Pinpoint the cell where the given text exists, returning its [x, y] midpoint coordinate. 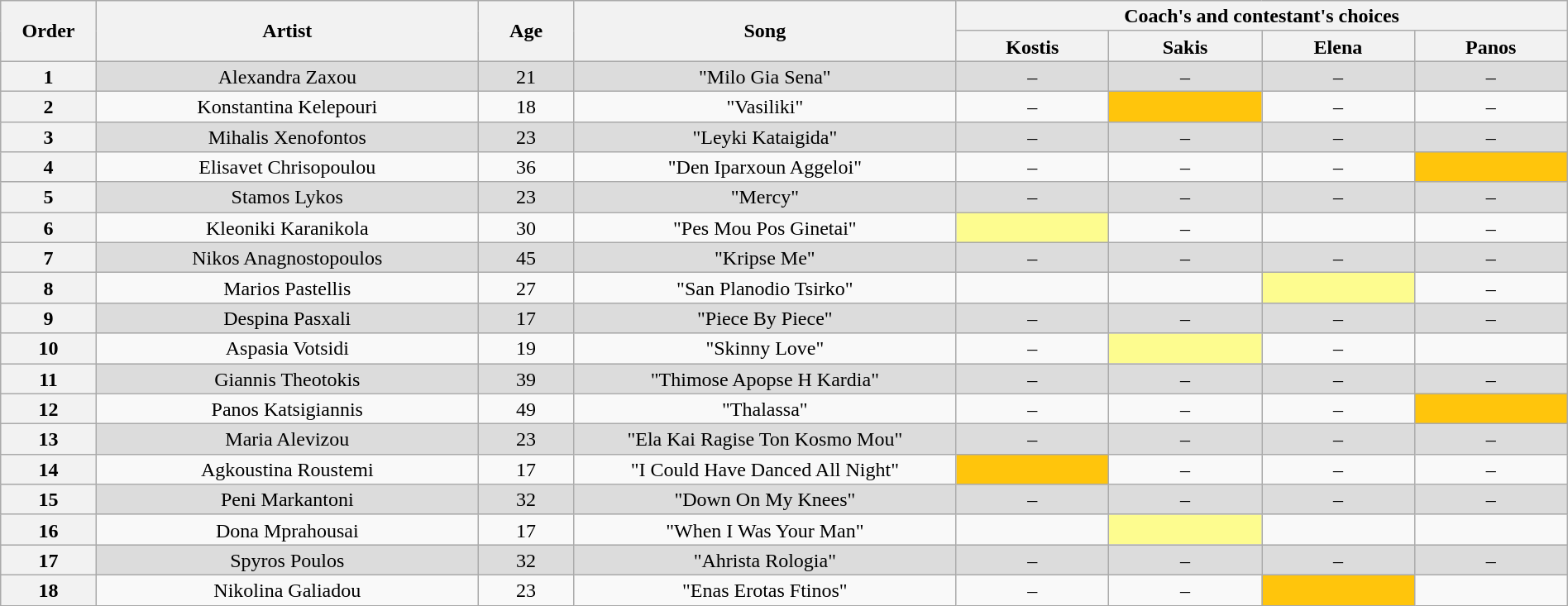
21 [526, 76]
"San Planodio Tsirko" [765, 288]
Stamos Lykos [287, 197]
4 [49, 167]
2 [49, 106]
"Skinny Love" [765, 349]
"Mercy" [765, 197]
"Ahrista Rologia" [765, 561]
"Milo Gia Sena" [765, 76]
Nikos Anagnostopoulos [287, 258]
Peni Markantoni [287, 499]
Giannis Theotokis [287, 379]
7 [49, 258]
6 [49, 228]
3 [49, 137]
Agkoustina Roustemi [287, 470]
Panos [1490, 46]
Song [765, 31]
Marios Pastellis [287, 288]
Nikolina Galiadou [287, 590]
19 [526, 349]
Panos Katsigiannis [287, 408]
15 [49, 499]
"When I Was Your Man" [765, 529]
8 [49, 288]
"Den Iparxoun Aggeloi" [765, 167]
Coach's and contestant's choices [1262, 17]
"Piece By Piece" [765, 317]
27 [526, 288]
"Pes Mou Pos Ginetai" [765, 228]
1 [49, 76]
"Enas Erotas Ftinos" [765, 590]
"Kripse Me" [765, 258]
Maria Alevizou [287, 440]
39 [526, 379]
Alexandra Zaxou [287, 76]
Elisavet Chrisopoulou [287, 167]
12 [49, 408]
13 [49, 440]
49 [526, 408]
"Thimose Apopse H Kardia" [765, 379]
Sakis [1186, 46]
16 [49, 529]
"I Could Have Danced All Night" [765, 470]
11 [49, 379]
"Ela Kai Ragise Ton Kosmo Mou" [765, 440]
Spyros Poulos [287, 561]
Order [49, 31]
"Leyki Kataigida" [765, 137]
14 [49, 470]
"Vasiliki" [765, 106]
Kostis [1032, 46]
Despina Pasxali [287, 317]
36 [526, 167]
5 [49, 197]
Mihalis Xenofontos [287, 137]
Elena [1338, 46]
9 [49, 317]
30 [526, 228]
"Thalassa" [765, 408]
Kleoniki Karanikola [287, 228]
45 [526, 258]
"Down On My Knees" [765, 499]
Artist [287, 31]
Aspasia Votsidi [287, 349]
Age [526, 31]
Dona Mprahousai [287, 529]
10 [49, 349]
Konstantina Kelepouri [287, 106]
